Determine the (X, Y) coordinate at the center of the cell enclosing the given text.  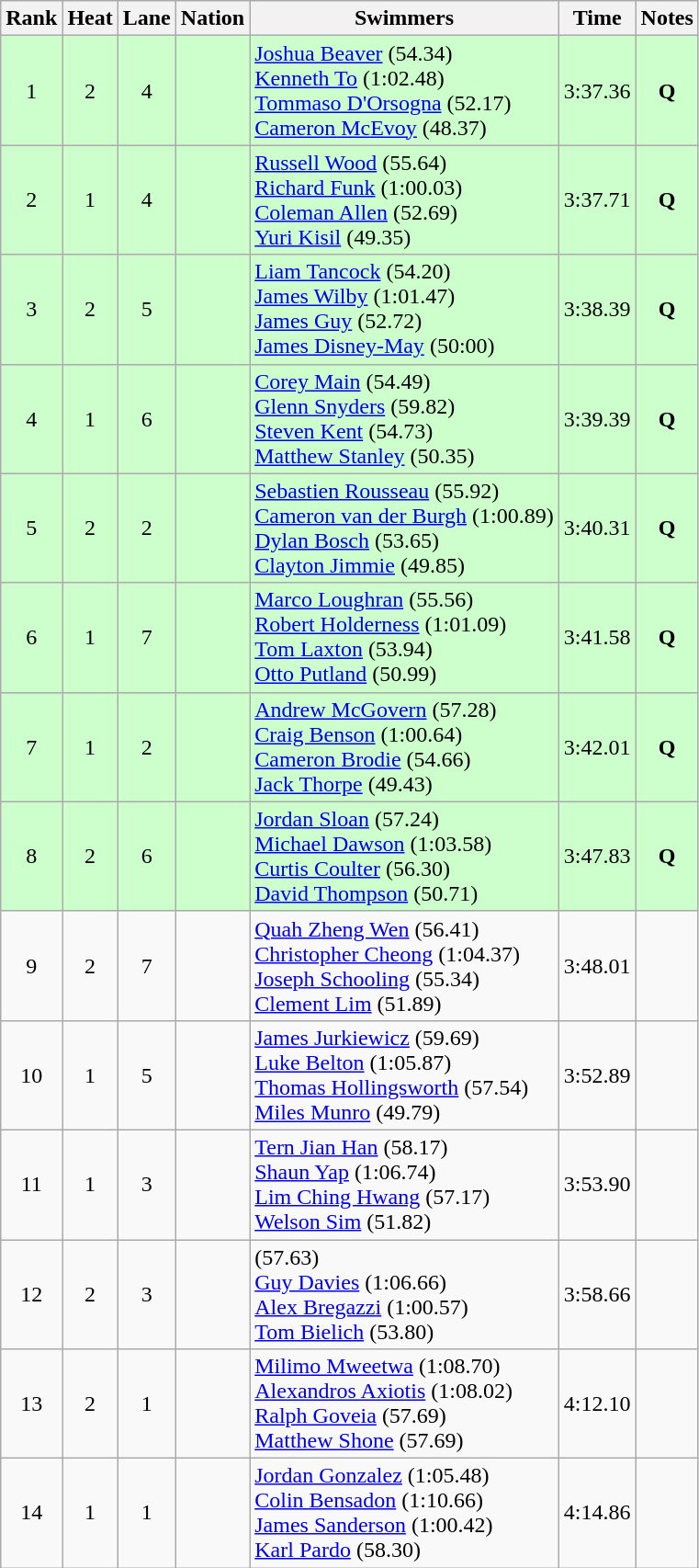
Nation (212, 18)
Heat (90, 18)
(57.63)Guy Davies (1:06.66)Alex Bregazzi (1:00.57)Tom Bielich (53.80) (404, 1294)
Jordan Sloan (57.24)Michael Dawson (1:03.58)Curtis Coulter (56.30)David Thompson (50.71) (404, 857)
3:53.90 (597, 1184)
8 (31, 857)
Marco Loughran (55.56)Robert Holderness (1:01.09)Tom Laxton (53.94)Otto Putland (50.99) (404, 638)
Lane (147, 18)
3:39.39 (597, 419)
Time (597, 18)
12 (31, 1294)
Andrew McGovern (57.28)Craig Benson (1:00.64)Cameron Brodie (54.66)Jack Thorpe (49.43) (404, 746)
3:38.39 (597, 309)
14 (31, 1513)
4:12.10 (597, 1404)
9 (31, 965)
Swimmers (404, 18)
13 (31, 1404)
James Jurkiewicz (59.69)Luke Belton (1:05.87)Thomas Hollingsworth (57.54)Miles Munro (49.79) (404, 1075)
3:52.89 (597, 1075)
Russell Wood (55.64)Richard Funk (1:00.03)Coleman Allen (52.69)Yuri Kisil (49.35) (404, 200)
3:42.01 (597, 746)
11 (31, 1184)
3:58.66 (597, 1294)
Corey Main (54.49)Glenn Snyders (59.82)Steven Kent (54.73)Matthew Stanley (50.35) (404, 419)
3:37.36 (597, 90)
3:40.31 (597, 528)
Notes (667, 18)
4:14.86 (597, 1513)
Rank (31, 18)
10 (31, 1075)
3:37.71 (597, 200)
Jordan Gonzalez (1:05.48)Colin Bensadon (1:10.66)James Sanderson (1:00.42)Karl Pardo (58.30) (404, 1513)
3:41.58 (597, 638)
Liam Tancock (54.20)James Wilby (1:01.47)James Guy (52.72)James Disney-May (50:00) (404, 309)
Milimo Mweetwa (1:08.70)Alexandros Axiotis (1:08.02)Ralph Goveia (57.69)Matthew Shone (57.69) (404, 1404)
3:47.83 (597, 857)
Joshua Beaver (54.34)Kenneth To (1:02.48)Tommaso D'Orsogna (52.17)Cameron McEvoy (48.37) (404, 90)
Tern Jian Han (58.17)Shaun Yap (1:06.74)Lim Ching Hwang (57.17)Welson Sim (51.82) (404, 1184)
Quah Zheng Wen (56.41)Christopher Cheong (1:04.37)Joseph Schooling (55.34)Clement Lim (51.89) (404, 965)
Sebastien Rousseau (55.92)Cameron van der Burgh (1:00.89)Dylan Bosch (53.65)Clayton Jimmie (49.85) (404, 528)
3:48.01 (597, 965)
